Search for the cell housing the specified text and yield its (x, y) center coordinate. 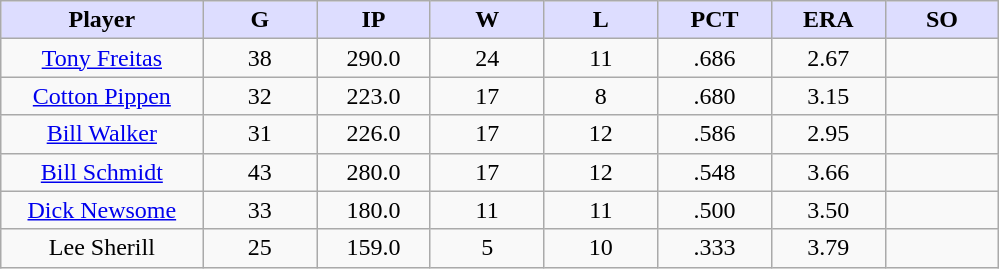
IP (374, 20)
280.0 (374, 172)
G (260, 20)
3.66 (828, 172)
Cotton Pippen (102, 96)
.333 (715, 248)
24 (487, 58)
290.0 (374, 58)
.548 (715, 172)
Bill Schmidt (102, 172)
.686 (715, 58)
8 (601, 96)
L (601, 20)
31 (260, 134)
W (487, 20)
159.0 (374, 248)
180.0 (374, 210)
Tony Freitas (102, 58)
Bill Walker (102, 134)
SO (942, 20)
ERA (828, 20)
2.95 (828, 134)
10 (601, 248)
3.50 (828, 210)
33 (260, 210)
Lee Sherill (102, 248)
.586 (715, 134)
223.0 (374, 96)
3.79 (828, 248)
.500 (715, 210)
3.15 (828, 96)
PCT (715, 20)
Dick Newsome (102, 210)
38 (260, 58)
Player (102, 20)
226.0 (374, 134)
43 (260, 172)
25 (260, 248)
5 (487, 248)
2.67 (828, 58)
32 (260, 96)
.680 (715, 96)
